Scan for the cell matching the given text and deliver its (X, Y) coordinate at center. 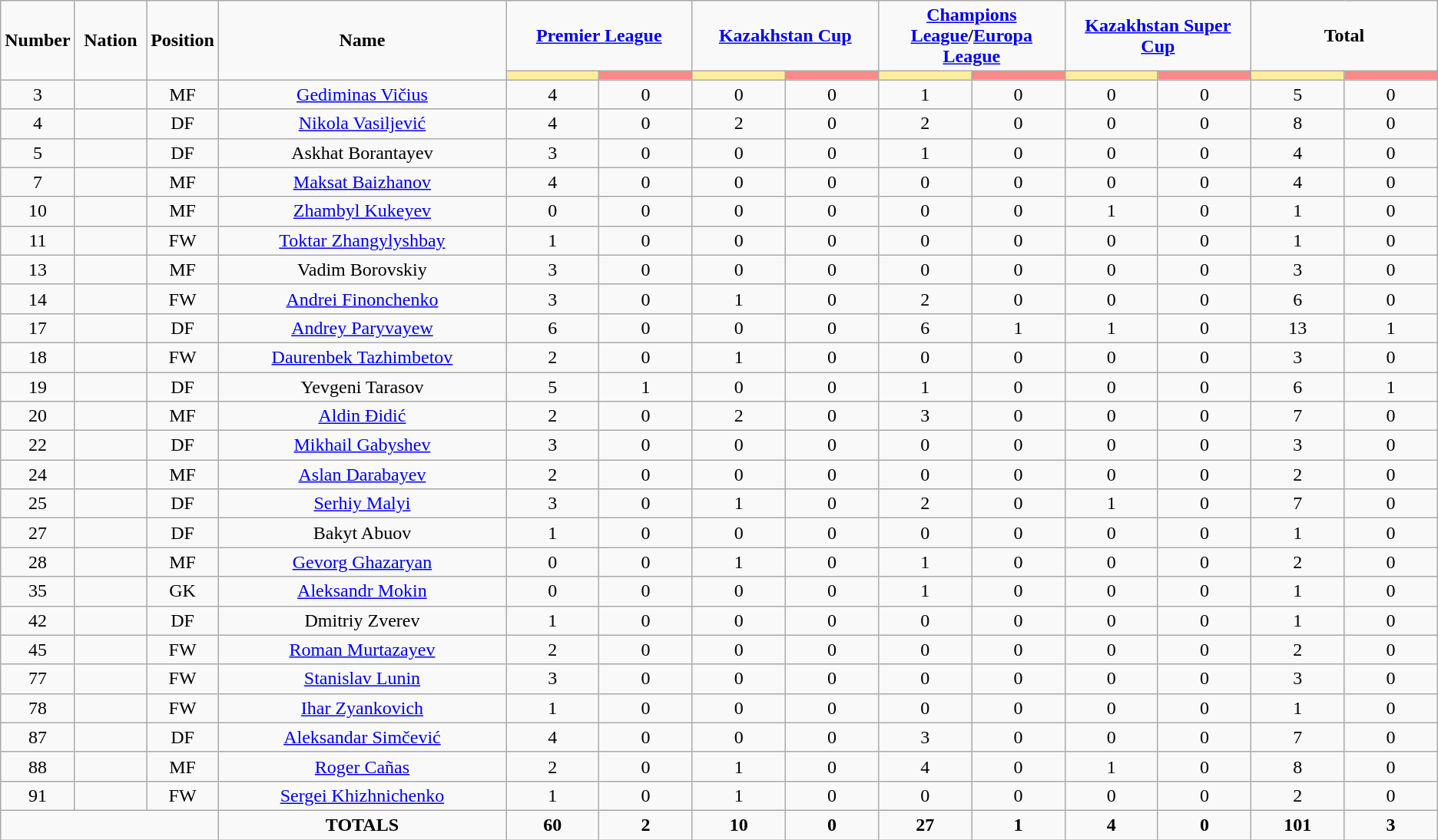
14 (38, 299)
Toktar Zhangylyshbay (362, 240)
TOTALS (362, 825)
42 (38, 620)
60 (552, 825)
Dmitriy Zverev (362, 620)
GK (183, 591)
Gediminas Vičius (362, 94)
Stanislav Lunin (362, 679)
91 (38, 795)
Mikhail Gabyshev (362, 445)
45 (38, 650)
Nation (111, 40)
Roger Cañas (362, 766)
Aldin Đidić (362, 416)
Askhat Borantayev (362, 153)
17 (38, 328)
Andrei Finonchenko (362, 299)
Champions League/Europa League (972, 36)
19 (38, 386)
88 (38, 766)
Kazakhstan Super Cup (1158, 36)
Number (38, 40)
25 (38, 504)
Aleksandar Simčević (362, 737)
78 (38, 708)
Position (183, 40)
Bakyt Abuov (362, 533)
Yevgeni Tarasov (362, 386)
Aslan Darabayev (362, 475)
Sergei Khizhnichenko (362, 795)
35 (38, 591)
Total (1344, 36)
Kazakhstan Cup (785, 36)
11 (38, 240)
101 (1298, 825)
Gevorg Ghazaryan (362, 562)
77 (38, 679)
Premier League (599, 36)
Ihar Zyankovich (362, 708)
28 (38, 562)
Vadim Borovskiy (362, 270)
Zhambyl Kukeyev (362, 211)
Aleksandr Mokin (362, 591)
22 (38, 445)
Roman Murtazayev (362, 650)
Serhiy Malyi (362, 504)
Daurenbek Tazhimbetov (362, 357)
20 (38, 416)
Nikola Vasiljević (362, 124)
87 (38, 737)
Maksat Baizhanov (362, 182)
Andrey Paryvayew (362, 328)
24 (38, 475)
Name (362, 40)
18 (38, 357)
